Identify which cell holds the provided text, then report its [x, y] central coordinate. 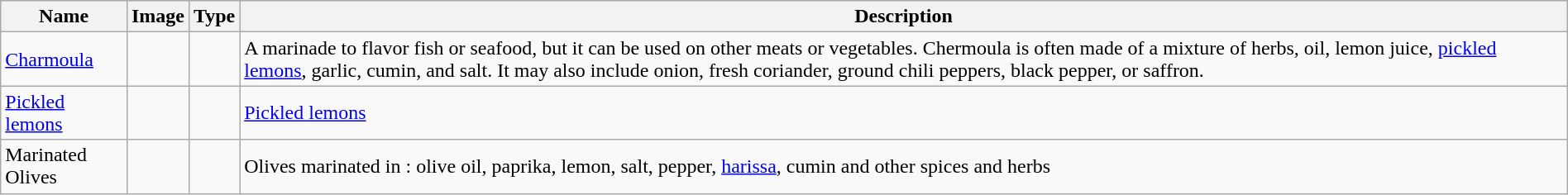
Image [157, 17]
Type [213, 17]
Olives marinated in : olive oil, paprika, lemon, salt, pepper, harissa, cumin and other spices and herbs [904, 167]
Charmoula [65, 59]
Name [65, 17]
Marinated Olives [65, 167]
Description [904, 17]
